Find where the given text appears and provide that cell's center as [X, Y] coordinate. 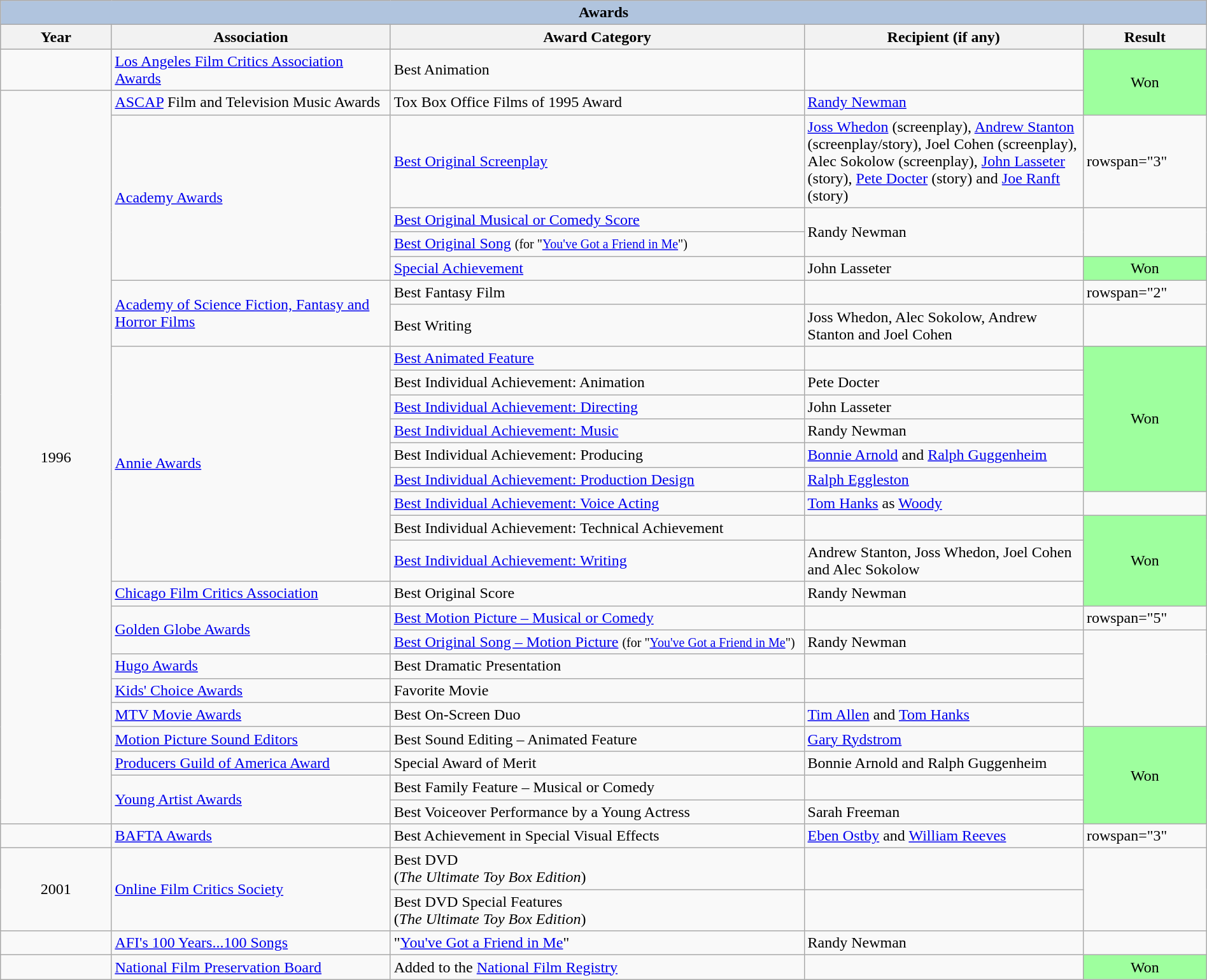
Result [1145, 37]
Favorite Movie [597, 690]
Best Individual Achievement: Music [597, 431]
Online Film Critics Society [251, 890]
Best Original Screenplay [597, 161]
Added to the National Film Registry [597, 967]
Gary Rydstrom [943, 739]
Best Sound Editing – Animated Feature [597, 739]
Best Individual Achievement: Production Design [597, 479]
Pete Docter [943, 382]
Best Individual Achievement: Directing [597, 407]
Young Artist Awards [251, 799]
rowspan="2" [1145, 292]
Best Motion Picture – Musical or Comedy [597, 618]
Motion Picture Sound Editors [251, 739]
Producers Guild of America Award [251, 763]
Joss Whedon, Alec Sokolow, Andrew Stanton and Joel Cohen [943, 325]
Awards [603, 13]
Best DVD Special Features(The Ultimate Toy Box Edition) [597, 911]
Best Original Song (for "You've Got a Friend in Me") [597, 244]
Eben Ostby and William Reeves [943, 836]
Best Animation [597, 70]
ASCAP Film and Television Music Awards [251, 103]
Tox Box Office Films of 1995 Award [597, 103]
Andrew Stanton, Joss Whedon, Joel Cohen and Alec Sokolow [943, 560]
Best Individual Achievement: Writing [597, 560]
Annie Awards [251, 464]
Kids' Choice Awards [251, 690]
rowspan="5" [1145, 618]
Academy Awards [251, 197]
Chicago Film Critics Association [251, 593]
Best Individual Achievement: Animation [597, 382]
Best Dramatic Presentation [597, 666]
Best On-Screen Duo [597, 714]
Best Animated Feature [597, 358]
Best Individual Achievement: Voice Acting [597, 504]
Best Family Feature – Musical or Comedy [597, 787]
Special Award of Merit [597, 763]
Recipient (if any) [943, 37]
BAFTA Awards [251, 836]
Best Individual Achievement: Producing [597, 455]
Sarah Freeman [943, 812]
2001 [56, 890]
Best Achievement in Special Visual Effects [597, 836]
Best Voiceover Performance by a Young Actress [597, 812]
Best Original Song – Motion Picture (for "You've Got a Friend in Me") [597, 642]
Best Writing [597, 325]
Tom Hanks as Woody [943, 504]
AFI's 100 Years...100 Songs [251, 943]
Hugo Awards [251, 666]
Golden Globe Awards [251, 630]
National Film Preservation Board [251, 967]
Ralph Eggleston [943, 479]
Los Angeles Film Critics Association Awards [251, 70]
Award Category [597, 37]
Academy of Science Fiction, Fantasy and Horror Films [251, 313]
Best Individual Achievement: Technical Achievement [597, 528]
"You've Got a Friend in Me" [597, 943]
Association [251, 37]
Best Fantasy Film [597, 292]
MTV Movie Awards [251, 714]
Year [56, 37]
Tim Allen and Tom Hanks [943, 714]
Best Original Score [597, 593]
Special Achievement [597, 268]
Best DVD(The Ultimate Toy Box Edition) [597, 869]
Best Original Musical or Comedy Score [597, 220]
1996 [56, 457]
